Find where the given text appears and provide that cell's center as [x, y] coordinate. 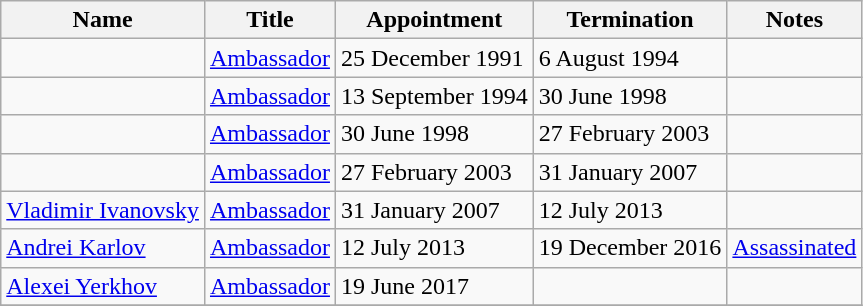
Assassinated [794, 248]
Notes [794, 20]
19 June 2017 [434, 286]
19 December 2016 [630, 248]
Vladimir Ivanovsky [103, 210]
Andrei Karlov [103, 248]
Termination [630, 20]
Title [270, 20]
Alexei Yerkhov [103, 286]
25 December 1991 [434, 58]
6 August 1994 [630, 58]
Name [103, 20]
Appointment [434, 20]
13 September 1994 [434, 96]
